Provide the (x, y) coordinate of the cell's center where the given text is located.  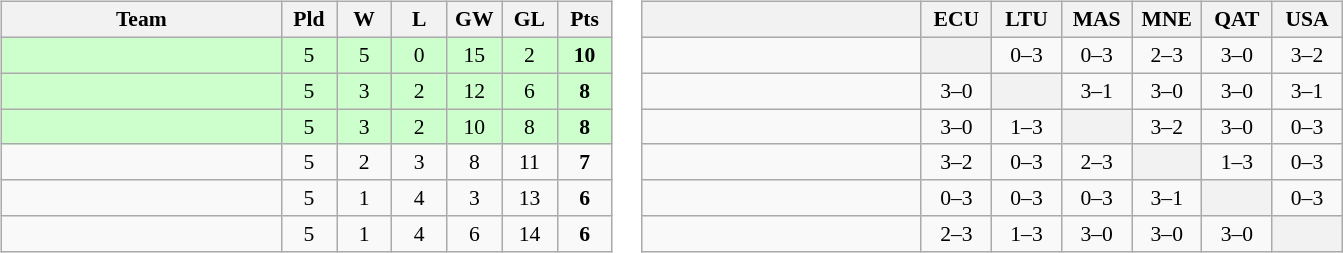
13 (530, 198)
14 (530, 234)
QAT (1237, 20)
0 (420, 55)
ECU (956, 20)
LTU (1026, 20)
7 (584, 162)
Team (141, 20)
USA (1307, 20)
12 (474, 91)
MNE (1167, 20)
GL (530, 20)
W (364, 20)
15 (474, 55)
Pts (584, 20)
L (420, 20)
MAS (1097, 20)
GW (474, 20)
11 (530, 162)
Pld (308, 20)
